Determine the (X, Y) coordinate at the center of the cell enclosing the given text.  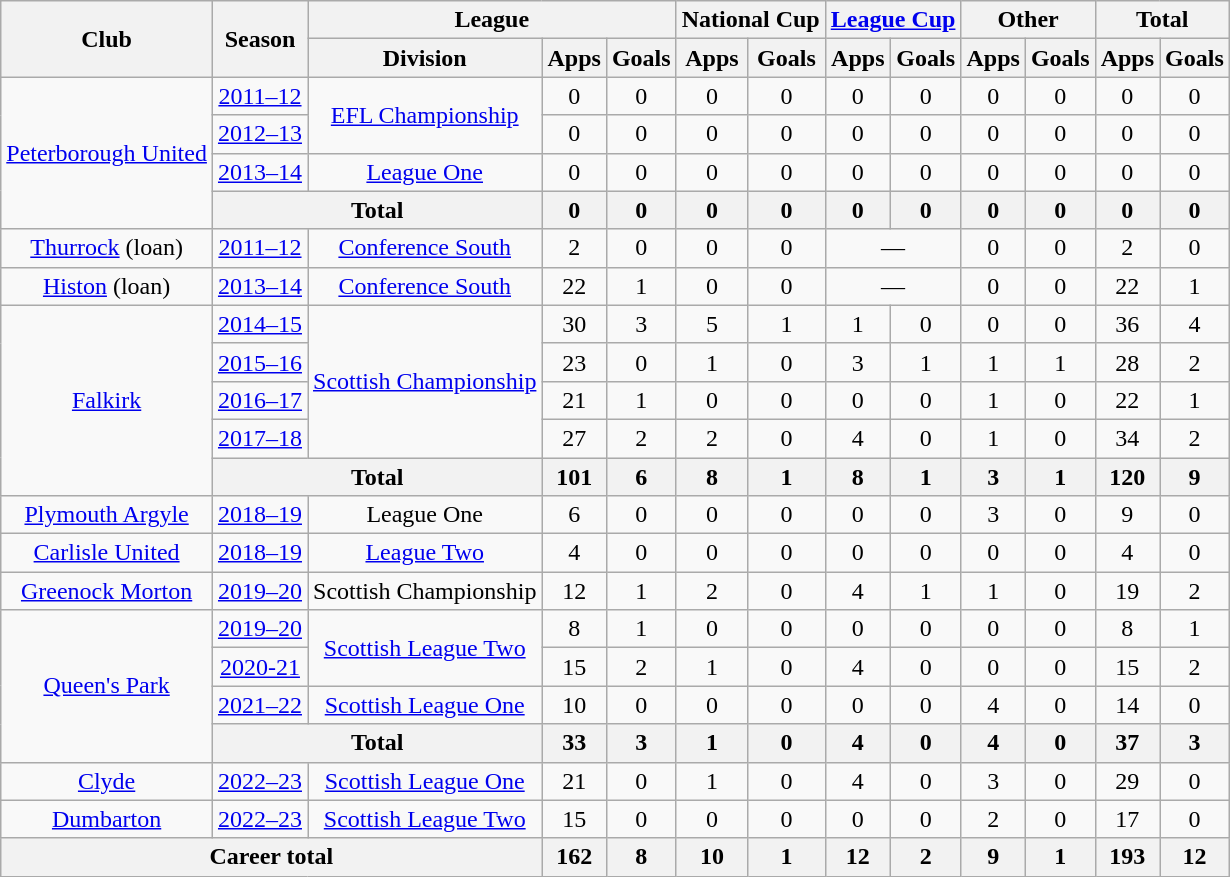
Division (425, 58)
EFL Championship (425, 115)
Greenock Morton (107, 591)
5 (712, 324)
19 (1127, 591)
Thurrock (loan) (107, 248)
37 (1127, 743)
23 (574, 362)
Carlisle United (107, 553)
League Two (425, 553)
Career total (272, 857)
162 (574, 857)
2021–22 (260, 705)
14 (1127, 705)
34 (1127, 438)
29 (1127, 781)
Plymouth Argyle (107, 515)
30 (574, 324)
Clyde (107, 781)
Other (1028, 20)
League Cup (893, 20)
36 (1127, 324)
Dumbarton (107, 819)
17 (1127, 819)
120 (1127, 477)
2016–17 (260, 400)
2017–18 (260, 438)
27 (574, 438)
Season (260, 39)
Histon (loan) (107, 286)
193 (1127, 857)
Club (107, 39)
2015–16 (260, 362)
League (492, 20)
Falkirk (107, 400)
2014–15 (260, 324)
Queen's Park (107, 686)
2012–13 (260, 134)
Peterborough United (107, 153)
2020-21 (260, 667)
33 (574, 743)
101 (574, 477)
National Cup (750, 20)
28 (1127, 362)
